For the text-containing cell, return its midpoint in [X, Y] coordinate format. 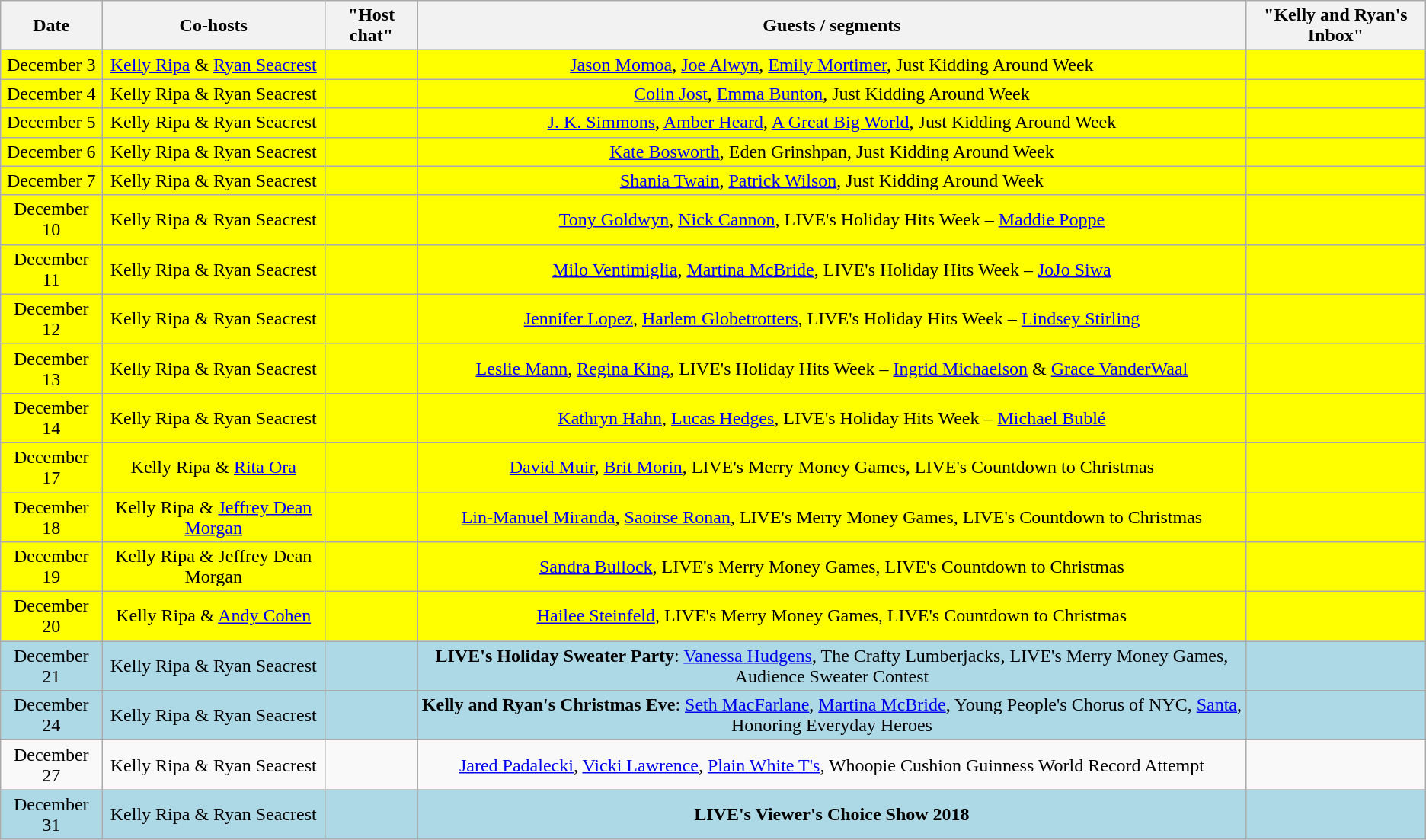
J. K. Simmons, Amber Heard, A Great Big World, Just Kidding Around Week [832, 123]
Milo Ventimiglia, Martina McBride, LIVE's Holiday Hits Week – JoJo Siwa [832, 270]
Lin-Manuel Miranda, Saoirse Ronan, LIVE's Merry Money Games, LIVE's Countdown to Christmas [832, 516]
December 27 [52, 765]
December 14 [52, 417]
Jason Momoa, Joe Alwyn, Emily Mortimer, Just Kidding Around Week [832, 65]
"Kelly and Ryan's Inbox" [1336, 26]
December 7 [52, 180]
David Muir, Brit Morin, LIVE's Merry Money Games, LIVE's Countdown to Christmas [832, 468]
LIVE's Holiday Sweater Party: Vanessa Hudgens, The Crafty Lumberjacks, LIVE's Merry Money Games, Audience Sweater Contest [832, 666]
December 5 [52, 123]
Jennifer Lopez, Harlem Globetrotters, LIVE's Holiday Hits Week – Lindsey Stirling [832, 318]
"Host chat" [372, 26]
Date [52, 26]
December 18 [52, 516]
LIVE's Viewer's Choice Show 2018 [832, 815]
Kelly Ripa & Rita Ora [213, 468]
Kathryn Hahn, Lucas Hedges, LIVE's Holiday Hits Week – Michael Bublé [832, 417]
Colin Jost, Emma Bunton, Just Kidding Around Week [832, 94]
Jared Padalecki, Vicki Lawrence, Plain White T's, Whoopie Cushion Guinness World Record Attempt [832, 765]
Sandra Bullock, LIVE's Merry Money Games, LIVE's Countdown to Christmas [832, 567]
December 17 [52, 468]
Hailee Steinfeld, LIVE's Merry Money Games, LIVE's Countdown to Christmas [832, 617]
Tony Goldwyn, Nick Cannon, LIVE's Holiday Hits Week – Maddie Poppe [832, 219]
December 3 [52, 65]
Shania Twain, Patrick Wilson, Just Kidding Around Week [832, 180]
December 13 [52, 369]
December 4 [52, 94]
December 10 [52, 219]
December 6 [52, 152]
December 12 [52, 318]
December 31 [52, 815]
December 19 [52, 567]
December 21 [52, 666]
December 11 [52, 270]
December 20 [52, 617]
Guests / segments [832, 26]
Co-hosts [213, 26]
Leslie Mann, Regina King, LIVE's Holiday Hits Week – Ingrid Michaelson & Grace VanderWaal [832, 369]
Kelly and Ryan's Christmas Eve: Seth MacFarlane, Martina McBride, Young People's Chorus of NYC, Santa, Honoring Everyday Heroes [832, 716]
December 24 [52, 716]
Kate Bosworth, Eden Grinshpan, Just Kidding Around Week [832, 152]
Kelly Ripa & Andy Cohen [213, 617]
